From the cell containing the given text, extract its center point as [x, y] coordinate. 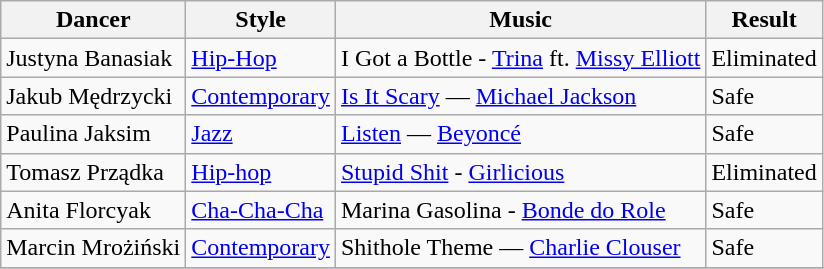
Anita Florcyak [94, 210]
Tomasz Prządka [94, 172]
Cha-Cha-Cha [261, 210]
Hip-Hop [261, 58]
Marcin Mrożiński [94, 248]
Jakub Mędrzycki [94, 96]
Listen — Beyoncé [520, 134]
I Got a Bottle - Trina ft. Missy Elliott [520, 58]
Jazz [261, 134]
Dancer [94, 20]
Result [764, 20]
Marina Gasolina - Bonde do Role [520, 210]
Justyna Banasiak [94, 58]
Hip-hop [261, 172]
Music [520, 20]
Stupid Shit - Girlicious [520, 172]
Shithole Theme — Charlie Clouser [520, 248]
Style [261, 20]
Paulina Jaksim [94, 134]
Is It Scary — Michael Jackson [520, 96]
